Determine the [x, y] coordinate at the center of the cell enclosing the given text.  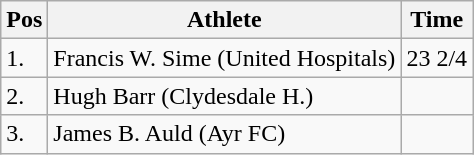
3. [24, 134]
2. [24, 96]
Francis W. Sime (United Hospitals) [224, 58]
Athlete [224, 20]
Time [437, 20]
Hugh Barr (Clydesdale H.) [224, 96]
Pos [24, 20]
23 2/4 [437, 58]
James B. Auld (Ayr FC) [224, 134]
1. [24, 58]
